Scan for the cell matching the given text and deliver its (x, y) coordinate at center. 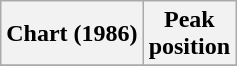
Chart (1986) (72, 34)
Peakposition (189, 34)
